Output the [X, Y] coordinate of the center of the cell containing the given text.  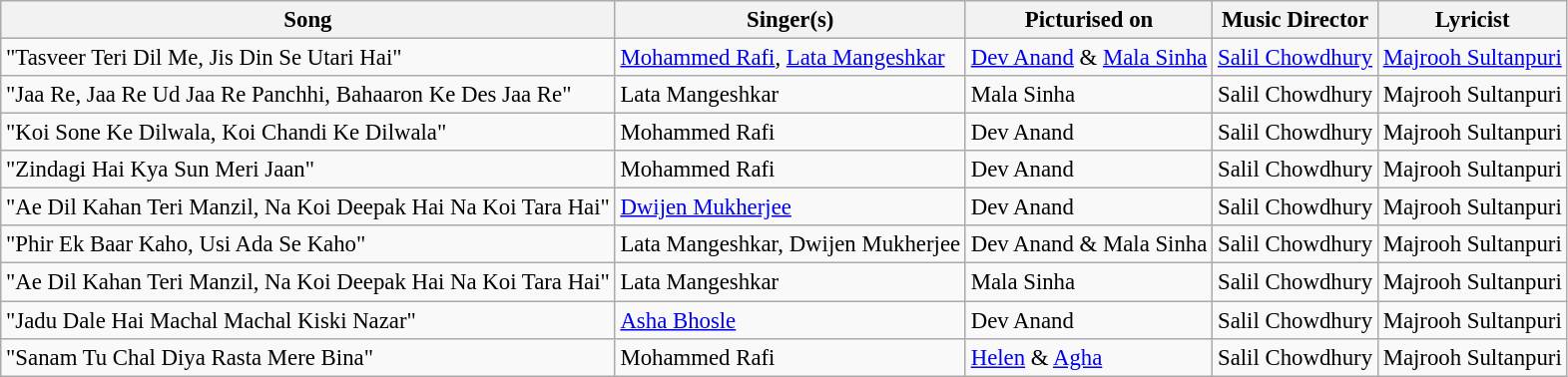
Helen & Agha [1088, 357]
"Jaa Re, Jaa Re Ud Jaa Re Panchhi, Bahaaron Ke Des Jaa Re" [307, 95]
Dwijen Mukherjee [790, 207]
Song [307, 20]
"Phir Ek Baar Kaho, Usi Ada Se Kaho" [307, 244]
Picturised on [1088, 20]
"Tasveer Teri Dil Me, Jis Din Se Utari Hai" [307, 58]
"Koi Sone Ke Dilwala, Koi Chandi Ke Dilwala" [307, 133]
"Sanam Tu Chal Diya Rasta Mere Bina" [307, 357]
Mohammed Rafi, Lata Mangeshkar [790, 58]
"Jadu Dale Hai Machal Machal Kiski Nazar" [307, 320]
Lata Mangeshkar, Dwijen Mukherjee [790, 244]
Asha Bhosle [790, 320]
Lyricist [1472, 20]
Singer(s) [790, 20]
Music Director [1296, 20]
"Zindagi Hai Kya Sun Meri Jaan" [307, 170]
